Provide the [X, Y] coordinate of the cell's center where the given text is located.  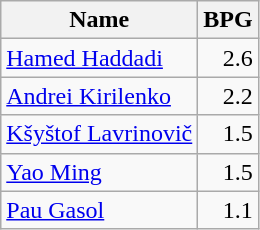
2.6 [228, 58]
Andrei Kirilenko [100, 96]
2.2 [228, 96]
1.1 [228, 210]
Hamed Haddadi [100, 58]
Name [100, 20]
Yao Ming [100, 172]
Kšyštof Lavrinovič [100, 134]
BPG [228, 20]
Pau Gasol [100, 210]
